Return the (x, y) coordinate for the center point of the cell that contains the specified text.  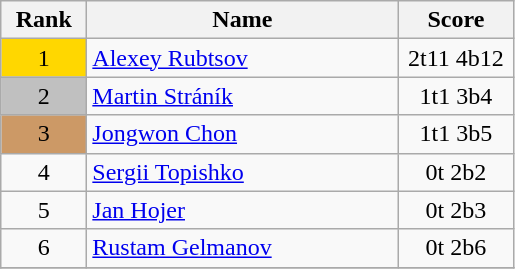
5 (44, 210)
Jan Hojer (242, 210)
Alexey Rubtsov (242, 58)
0t 2b6 (456, 248)
Score (456, 20)
0t 2b2 (456, 172)
1t1 3b5 (456, 134)
Martin Stráník (242, 96)
2t11 4b12 (456, 58)
1t1 3b4 (456, 96)
Name (242, 20)
Rustam Gelmanov (242, 248)
6 (44, 248)
4 (44, 172)
0t 2b3 (456, 210)
Jongwon Chon (242, 134)
1 (44, 58)
3 (44, 134)
Rank (44, 20)
Sergii Topishko (242, 172)
2 (44, 96)
